For the text-containing cell, return its midpoint in [x, y] coordinate format. 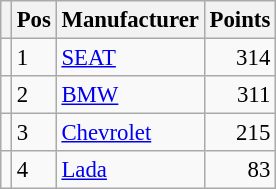
Chevrolet [130, 133]
Lada [130, 170]
215 [240, 133]
Points [240, 20]
Pos [34, 20]
311 [240, 95]
BMW [130, 95]
2 [34, 95]
1 [34, 58]
314 [240, 58]
3 [34, 133]
SEAT [130, 58]
Manufacturer [130, 20]
83 [240, 170]
4 [34, 170]
